Extract the [X, Y] coordinate from the center of the cell holding the provided text.  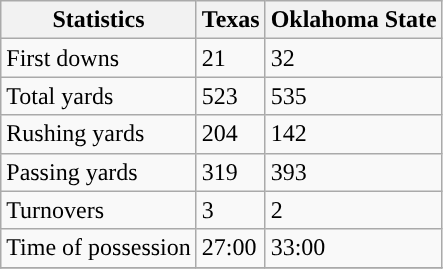
Rushing yards [99, 134]
Time of possession [99, 248]
204 [230, 134]
Total yards [99, 96]
Statistics [99, 20]
27:00 [230, 248]
523 [230, 96]
Oklahoma State [354, 20]
Passing yards [99, 172]
535 [354, 96]
21 [230, 58]
Turnovers [99, 210]
3 [230, 210]
First downs [99, 58]
393 [354, 172]
33:00 [354, 248]
32 [354, 58]
Texas [230, 20]
319 [230, 172]
142 [354, 134]
2 [354, 210]
